Scan for the cell matching the given text and deliver its [x, y] coordinate at center. 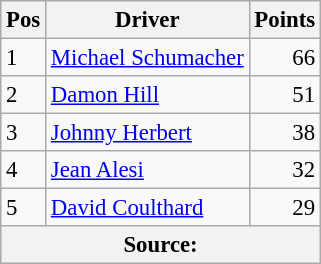
38 [284, 133]
Pos [24, 20]
51 [284, 95]
Points [284, 20]
32 [284, 170]
Source: [161, 245]
Johnny Herbert [148, 133]
29 [284, 208]
Damon Hill [148, 95]
1 [24, 58]
4 [24, 170]
3 [24, 133]
David Coulthard [148, 208]
5 [24, 208]
Jean Alesi [148, 170]
Michael Schumacher [148, 58]
66 [284, 58]
Driver [148, 20]
2 [24, 95]
